Search for the cell housing the specified text and yield its [X, Y] center coordinate. 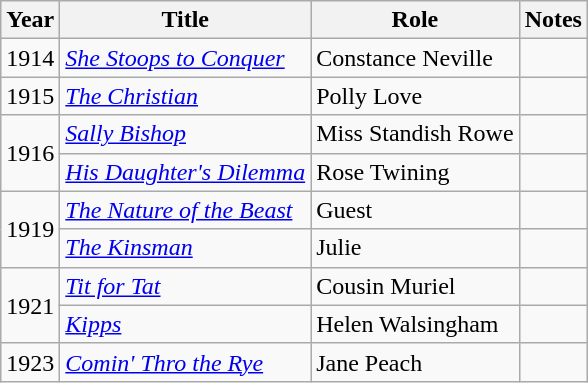
His Daughter's Dilemma [186, 172]
Role [415, 20]
1916 [30, 153]
Jane Peach [415, 362]
1919 [30, 229]
She Stoops to Conquer [186, 58]
1921 [30, 305]
Kipps [186, 324]
The Christian [186, 96]
Julie [415, 248]
Cousin Muriel [415, 286]
Guest [415, 210]
Polly Love [415, 96]
Comin' Thro the Rye [186, 362]
Rose Twining [415, 172]
Sally Bishop [186, 134]
Title [186, 20]
1914 [30, 58]
The Nature of the Beast [186, 210]
Miss Standish Rowe [415, 134]
1923 [30, 362]
1915 [30, 96]
Notes [553, 20]
Year [30, 20]
The Kinsman [186, 248]
Constance Neville [415, 58]
Helen Walsingham [415, 324]
Tit for Tat [186, 286]
